Determine the [x, y] coordinate at the center of the cell enclosing the given text.  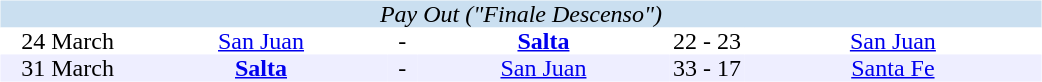
22 - 23 [707, 42]
33 - 17 [707, 68]
Pay Out ("Finale Descenso") [520, 14]
24 March [67, 42]
Santa Fe [892, 68]
31 March [67, 68]
